Find where the given text appears and provide that cell's center as [X, Y] coordinate. 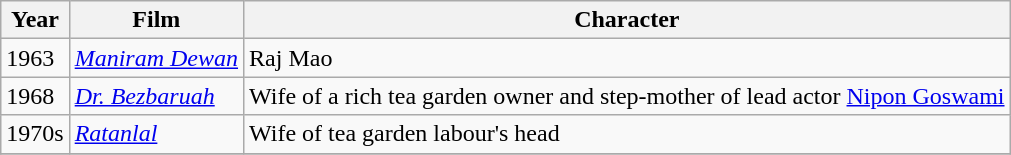
Dr. Bezbaruah [156, 96]
1968 [35, 96]
Ratanlal [156, 134]
Film [156, 20]
Wife of a rich tea garden owner and step-mother of lead actor Nipon Goswami [627, 96]
1963 [35, 58]
Maniram Dewan [156, 58]
Wife of tea garden labour's head [627, 134]
1970s [35, 134]
Raj Mao [627, 58]
Year [35, 20]
Character [627, 20]
